Find where the given text appears and provide that cell's center as [x, y] coordinate. 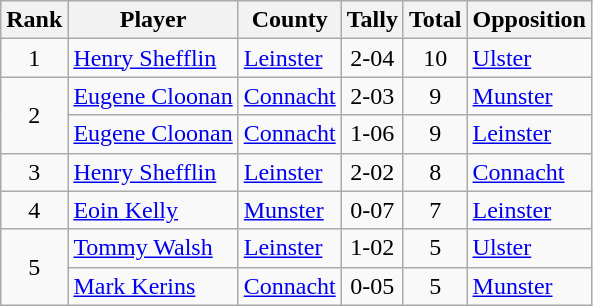
2 [34, 115]
1-02 [372, 248]
0-05 [372, 286]
2-02 [372, 172]
Tommy Walsh [153, 248]
County [290, 20]
Opposition [529, 20]
Player [153, 20]
Eoin Kelly [153, 210]
Rank [34, 20]
7 [435, 210]
3 [34, 172]
8 [435, 172]
2-03 [372, 96]
1-06 [372, 134]
Mark Kerins [153, 286]
2-04 [372, 58]
1 [34, 58]
Total [435, 20]
10 [435, 58]
0-07 [372, 210]
4 [34, 210]
Tally [372, 20]
